Scan for the cell matching the given text and deliver its (x, y) coordinate at center. 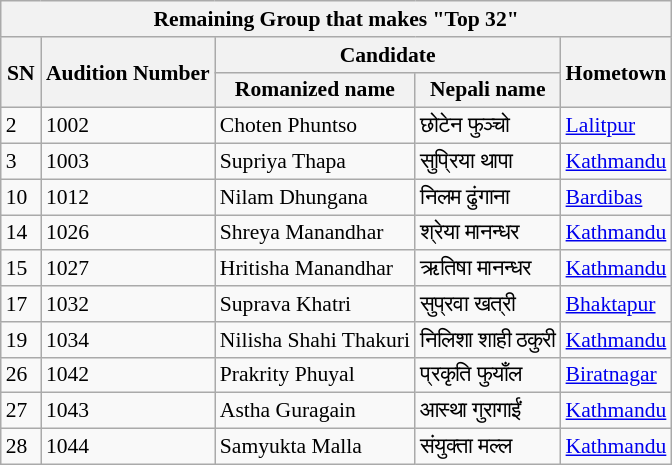
Supriya Thapa (315, 162)
सुप्रवा खत्री (488, 304)
Romanized name (315, 90)
Nilisha Shahi Thakuri (315, 340)
27 (21, 411)
Hritisha Manandhar (315, 269)
28 (21, 447)
SN (21, 72)
आस्था गुरागाईं (488, 411)
19 (21, 340)
1043 (128, 411)
छोटेन फुञ्चो (488, 126)
Audition Number (128, 72)
1002 (128, 126)
26 (21, 375)
निलिशा शाही ठकुरी (488, 340)
सुप्रिया थापा (488, 162)
Bardibas (616, 197)
श्रेया मानन्धर (488, 233)
1026 (128, 233)
Candidate (388, 55)
15 (21, 269)
Hometown (616, 72)
Nepali name (488, 90)
Astha Guragain (315, 411)
1032 (128, 304)
निलम ढुंगाना (488, 197)
1042 (128, 375)
1003 (128, 162)
संयुक्ता मल्ल (488, 447)
2 (21, 126)
Biratnagar (616, 375)
Remaining Group that makes "Top 32" (336, 19)
1034 (128, 340)
3 (21, 162)
Prakrity Phuyal (315, 375)
14 (21, 233)
ऋतिषा मानन्धर (488, 269)
17 (21, 304)
Nilam Dhungana (315, 197)
10 (21, 197)
प्रकृति फुयाँल (488, 375)
Lalitpur (616, 126)
1012 (128, 197)
Bhaktapur (616, 304)
Choten Phuntso (315, 126)
Shreya Manandhar (315, 233)
Samyukta Malla (315, 447)
1027 (128, 269)
Suprava Khatri (315, 304)
1044 (128, 447)
